Provide the [X, Y] coordinate of the cell's center where the given text is located.  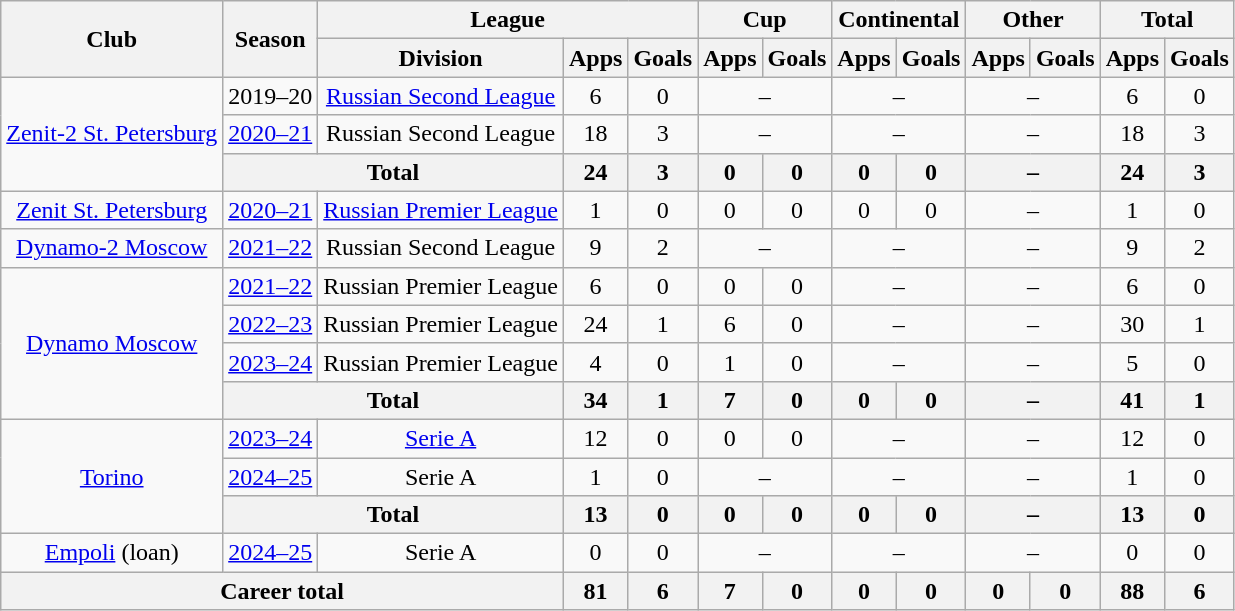
Empoli (loan) [112, 553]
Torino [112, 476]
Division [441, 58]
Continental [899, 20]
88 [1132, 591]
Zenit St. Petersburg [112, 210]
Dynamo Moscow [112, 343]
81 [595, 591]
34 [595, 400]
Club [112, 39]
Dynamo-2 Moscow [112, 248]
Zenit-2 St. Petersburg [112, 134]
2019–20 [270, 96]
League [508, 20]
Season [270, 39]
Career total [282, 591]
4 [595, 362]
30 [1132, 324]
Other [1033, 20]
5 [1132, 362]
Cup [765, 20]
2022–23 [270, 324]
41 [1132, 400]
